Scan for the cell matching the given text and deliver its [X, Y] coordinate at center. 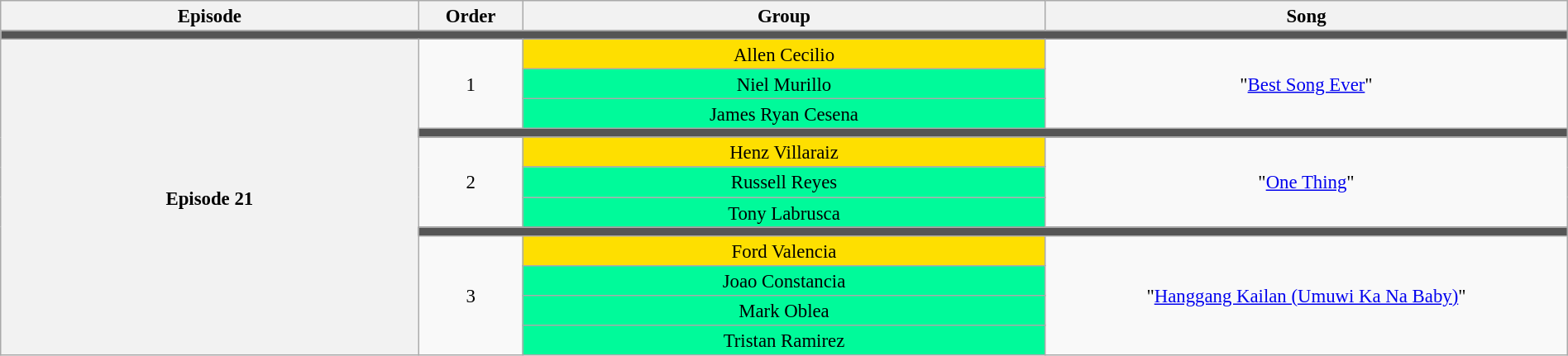
Henz Villaraiz [784, 152]
"Hanggang Kailan (Umuwi Ka Na Baby)" [1307, 295]
Joao Constancia [784, 280]
Group [784, 16]
Russell Reyes [784, 183]
Tony Labrusca [784, 212]
Mark Oblea [784, 311]
1 [471, 84]
Episode 21 [210, 197]
"One Thing" [1307, 182]
Order [471, 16]
Episode [210, 16]
2 [471, 182]
James Ryan Cesena [784, 114]
Song [1307, 16]
Niel Murillo [784, 84]
3 [471, 295]
Ford Valencia [784, 250]
Tristan Ramirez [784, 340]
"Best Song Ever" [1307, 84]
Allen Cecilio [784, 55]
